Scan for the cell matching the given text and deliver its (X, Y) coordinate at center. 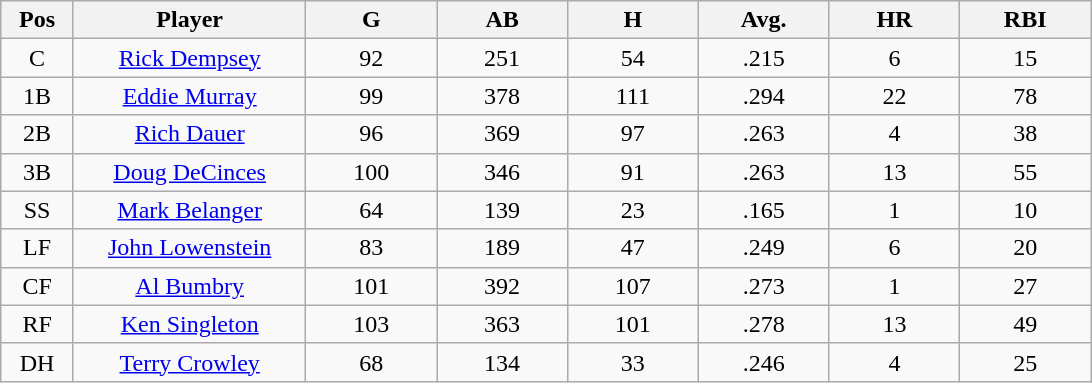
RBI (1026, 20)
189 (502, 248)
.273 (764, 286)
Eddie Murray (189, 96)
.249 (764, 248)
38 (1026, 134)
Mark Belanger (189, 210)
Terry Crowley (189, 362)
92 (372, 58)
78 (1026, 96)
.294 (764, 96)
103 (372, 324)
100 (372, 172)
H (632, 20)
83 (372, 248)
C (38, 58)
.165 (764, 210)
Ken Singleton (189, 324)
20 (1026, 248)
49 (1026, 324)
HR (894, 20)
2B (38, 134)
22 (894, 96)
G (372, 20)
DH (38, 362)
Rick Dempsey (189, 58)
.278 (764, 324)
107 (632, 286)
97 (632, 134)
64 (372, 210)
68 (372, 362)
111 (632, 96)
369 (502, 134)
John Lowenstein (189, 248)
15 (1026, 58)
1B (38, 96)
LF (38, 248)
378 (502, 96)
Player (189, 20)
10 (1026, 210)
251 (502, 58)
346 (502, 172)
54 (632, 58)
Avg. (764, 20)
SS (38, 210)
25 (1026, 362)
Pos (38, 20)
.246 (764, 362)
.215 (764, 58)
Rich Dauer (189, 134)
99 (372, 96)
AB (502, 20)
134 (502, 362)
47 (632, 248)
Al Bumbry (189, 286)
Doug DeCinces (189, 172)
27 (1026, 286)
3B (38, 172)
392 (502, 286)
363 (502, 324)
23 (632, 210)
91 (632, 172)
RF (38, 324)
96 (372, 134)
33 (632, 362)
CF (38, 286)
139 (502, 210)
55 (1026, 172)
